Return (x, y) of the center of cell containing provided text 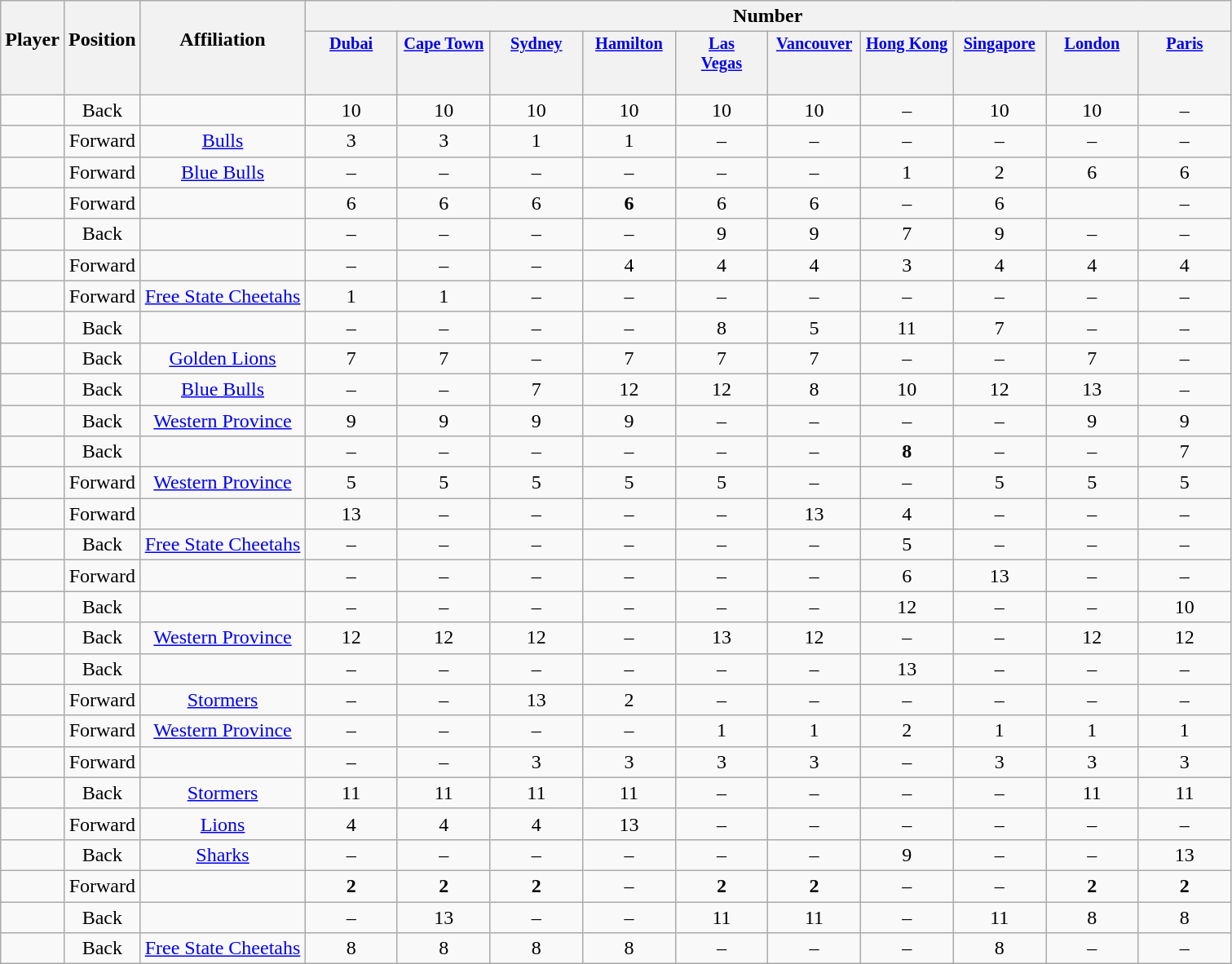
Paris (1185, 54)
Sharks (223, 855)
Vancouver (815, 54)
Number (768, 16)
Dubai (351, 54)
Cape Town (444, 54)
Singapore (1000, 54)
Bulls (223, 141)
Hong Kong (907, 54)
Sydney (537, 54)
Player (33, 39)
Affiliation (223, 39)
Position (102, 39)
Golden Lions (223, 358)
Hamilton (629, 54)
Lions (223, 824)
LasVegas (722, 54)
London (1092, 54)
